Provide the [x, y] coordinate of the cell's center where the given text is located.  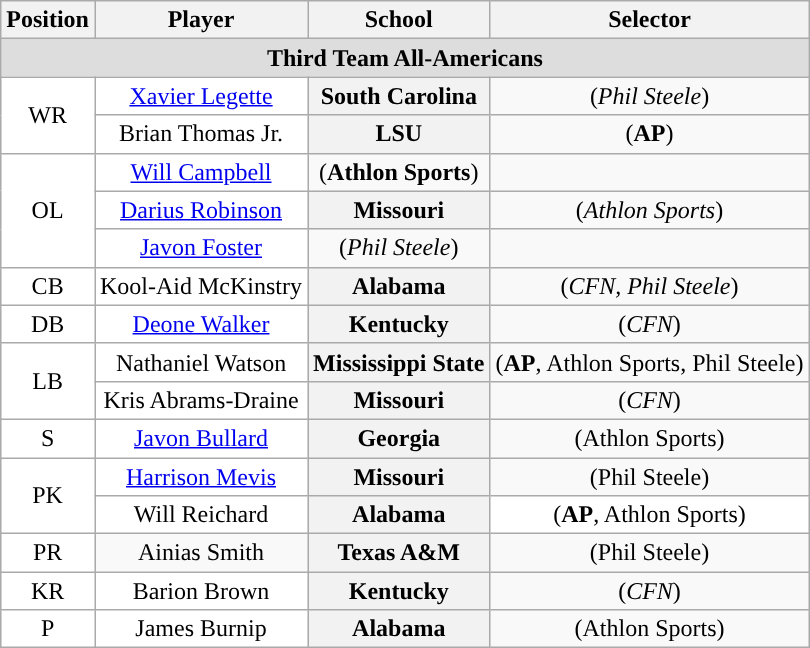
Darius Robinson [200, 210]
South Carolina [399, 96]
Nathaniel Watson [200, 362]
WR [48, 115]
Mississippi State [399, 362]
Kool-Aid McKinstry [200, 286]
Barion Brown [200, 591]
CB [48, 286]
LB [48, 381]
Ainias Smith [200, 553]
(AP, Athlon Sports, Phil Steele) [650, 362]
OL [48, 210]
PR [48, 553]
Javon Bullard [200, 438]
(AP) [650, 134]
DB [48, 324]
Texas A&M [399, 553]
Will Campbell [200, 172]
Player [200, 20]
Deone Walker [200, 324]
LSU [399, 134]
Javon Foster [200, 248]
Brian Thomas Jr. [200, 134]
Kris Abrams-Draine [200, 400]
(CFN, Phil Steele) [650, 286]
School [399, 20]
(AP, Athlon Sports) [650, 515]
PK [48, 496]
James Burnip [200, 629]
S [48, 438]
Selector [650, 20]
Georgia [399, 438]
KR [48, 591]
Xavier Legette [200, 96]
Harrison Mevis [200, 477]
Position [48, 20]
Third Team All-Americans [405, 58]
Will Reichard [200, 515]
P [48, 629]
